Detect which cell encompasses the target text, then output its (X, Y) center coordinate. 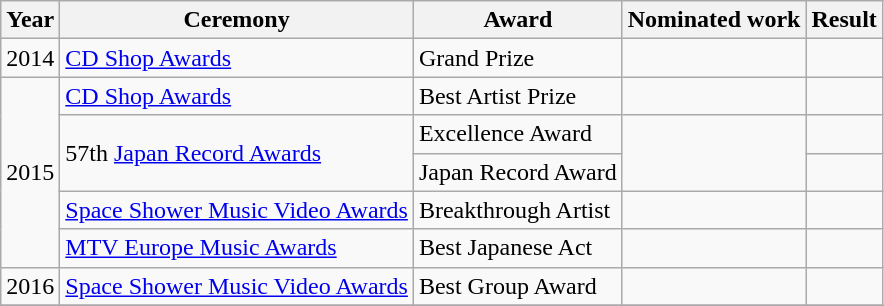
MTV Europe Music Awards (237, 248)
Excellence Award (518, 134)
2016 (30, 286)
Result (844, 20)
Japan Record Award (518, 172)
Nominated work (714, 20)
Year (30, 20)
Best Artist Prize (518, 96)
2015 (30, 172)
Best Group Award (518, 286)
Ceremony (237, 20)
Breakthrough Artist (518, 210)
Best Japanese Act (518, 248)
Award (518, 20)
2014 (30, 58)
57th Japan Record Awards (237, 153)
Grand Prize (518, 58)
